For the text-containing cell, return its midpoint in (X, Y) coordinate format. 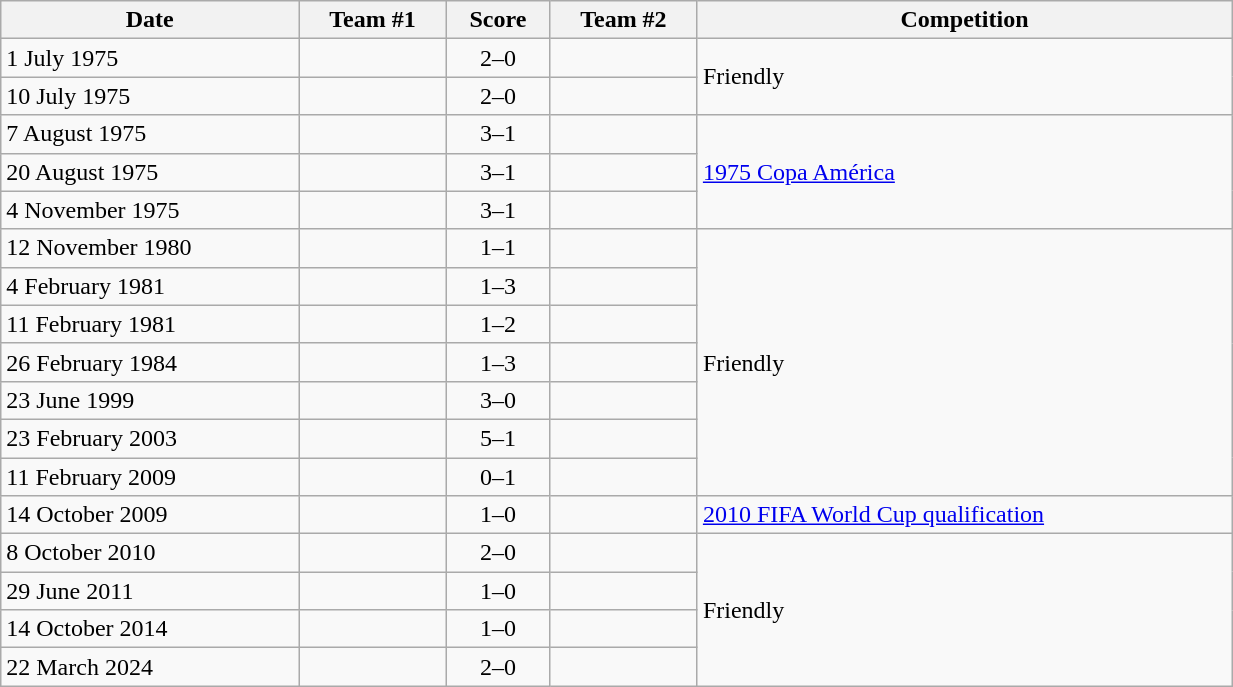
14 October 2009 (150, 515)
Score (498, 20)
1975 Copa América (964, 172)
8 October 2010 (150, 553)
20 August 1975 (150, 172)
23 February 2003 (150, 438)
Team #2 (623, 20)
14 October 2014 (150, 629)
4 February 1981 (150, 286)
11 February 1981 (150, 324)
0–1 (498, 477)
29 June 2011 (150, 591)
Team #1 (373, 20)
12 November 1980 (150, 248)
Date (150, 20)
7 August 1975 (150, 134)
26 February 1984 (150, 362)
3–0 (498, 400)
1 July 1975 (150, 58)
1–2 (498, 324)
10 July 1975 (150, 96)
23 June 1999 (150, 400)
4 November 1975 (150, 210)
2010 FIFA World Cup qualification (964, 515)
11 February 2009 (150, 477)
Competition (964, 20)
5–1 (498, 438)
1–1 (498, 248)
22 March 2024 (150, 667)
